Capture the cell that displays the provided text and extract its (X, Y) central coordinate. 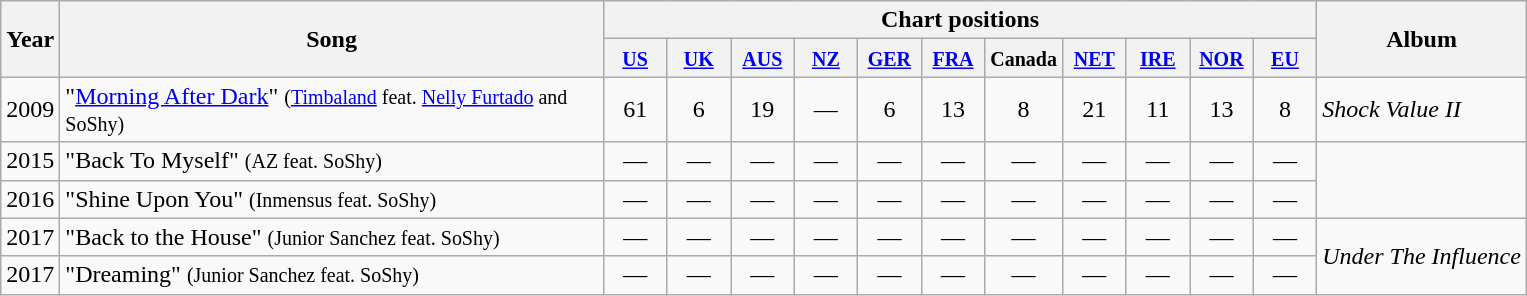
Under The Influence (1422, 256)
US (635, 58)
AUS (762, 58)
"Back to the House" (Junior Sanchez feat. SoShy) (332, 237)
Shock Value II (1422, 110)
Chart positions (960, 20)
"Shine Upon You" (Inmensus feat. SoShy) (332, 199)
61 (635, 110)
11 (1158, 110)
Album (1422, 39)
"Morning After Dark" (Timbaland feat. Nelly Furtado and SoShy) (332, 110)
Canada (1024, 58)
FRA (953, 58)
UK (699, 58)
EU (1285, 58)
NET (1094, 58)
2009 (30, 110)
NZ (826, 58)
2015 (30, 161)
19 (762, 110)
2016 (30, 199)
Song (332, 39)
NOR (1222, 58)
"Back To Myself" (AZ feat. SoShy) (332, 161)
GER (890, 58)
21 (1094, 110)
IRE (1158, 58)
Year (30, 39)
"Dreaming" (Junior Sanchez feat. SoShy) (332, 275)
